Return [X, Y] of the center of cell containing provided text 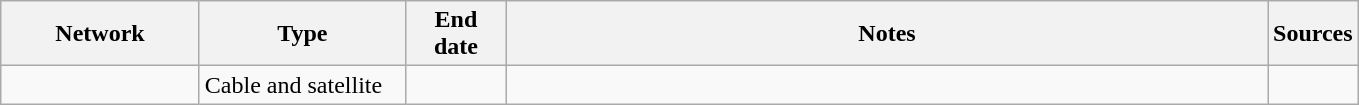
Type [302, 34]
Notes [886, 34]
Sources [1314, 34]
Cable and satellite [302, 85]
End date [456, 34]
Network [100, 34]
